Detect which cell encompasses the target text, then output its (X, Y) center coordinate. 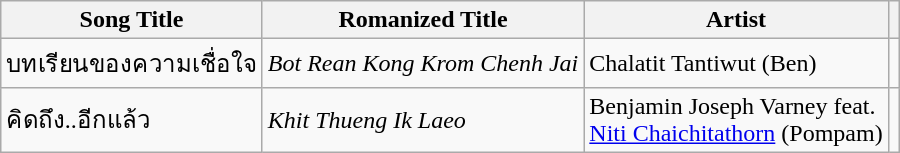
Khit Thueng Ik Laeo (422, 120)
Benjamin Joseph Varney feat.Niti Chaichitathorn (Pompam) (736, 120)
Artist (736, 20)
Song Title (132, 20)
บทเรียนของความเชื่อใจ (132, 64)
Chalatit Tantiwut (Ben) (736, 64)
Romanized Title (422, 20)
Bot Rean Kong Krom Chenh Jai (422, 64)
คิดถึง..อีกแล้ว (132, 120)
